Identify which cell holds the provided text, then report its (x, y) central coordinate. 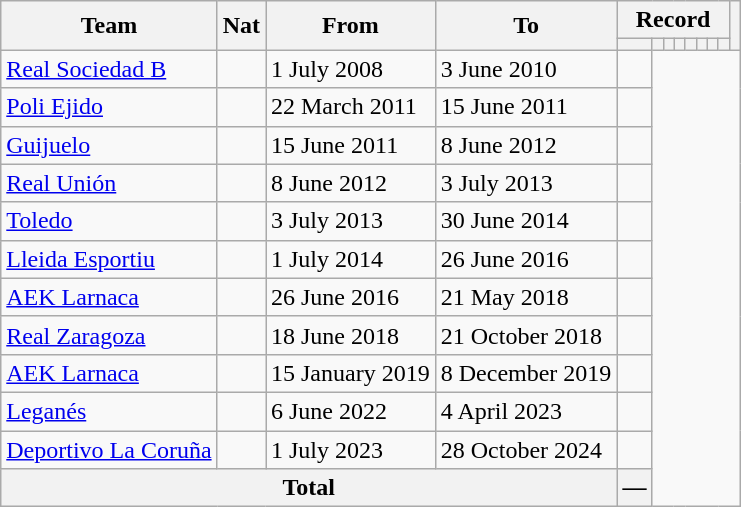
Real Zaragoza (109, 335)
Poli Ejido (109, 107)
18 June 2018 (351, 335)
Leganés (109, 411)
22 March 2011 (351, 107)
Nat (241, 26)
21 October 2018 (526, 335)
Record (673, 20)
Total (309, 488)
1 July 2014 (351, 259)
21 May 2018 (526, 297)
1 July 2008 (351, 69)
4 April 2023 (526, 411)
30 June 2014 (526, 221)
6 June 2022 (351, 411)
— (634, 488)
From (351, 26)
3 June 2010 (526, 69)
To (526, 26)
Guijuelo (109, 145)
1 July 2023 (351, 449)
Real Unión (109, 183)
Toledo (109, 221)
Deportivo La Coruña (109, 449)
28 October 2024 (526, 449)
15 January 2019 (351, 373)
8 December 2019 (526, 373)
Lleida Esportiu (109, 259)
Real Sociedad B (109, 69)
Team (109, 26)
